Locate the cell with the specified text and output its [X, Y] center coordinate. 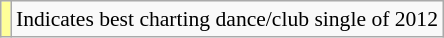
Indicates best charting dance/club single of 2012 [227, 19]
